Capture the cell that displays the provided text and extract its [X, Y] central coordinate. 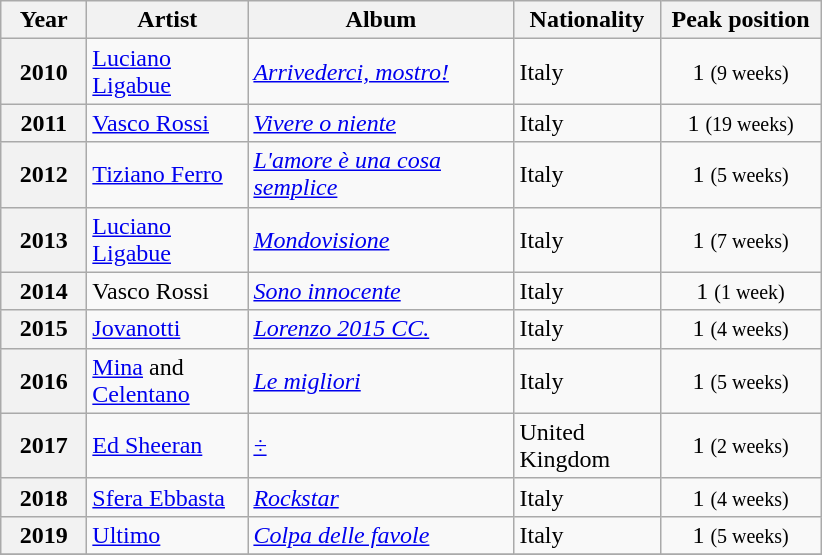
Tiziano Ferro [168, 174]
Jovanotti [168, 329]
2015 [44, 329]
2010 [44, 72]
Artist [168, 20]
2013 [44, 240]
Mondovisione [381, 240]
1 (2 weeks) [740, 446]
Arrivederci, mostro! [381, 72]
Rockstar [381, 497]
1 (9 weeks) [740, 72]
United Kingdom [587, 446]
Colpa delle favole [381, 535]
Vivere o niente [381, 123]
2016 [44, 380]
1 (7 weeks) [740, 240]
Nationality [587, 20]
2012 [44, 174]
Ed Sheeran [168, 446]
L'amore è una cosa semplice [381, 174]
Sfera Ebbasta [168, 497]
2018 [44, 497]
÷ [381, 446]
Sono innocente [381, 291]
2017 [44, 446]
2011 [44, 123]
2019 [44, 535]
Lorenzo 2015 CC. [381, 329]
Mina and Celentano [168, 380]
Ultimo [168, 535]
1 (19 weeks) [740, 123]
Year [44, 20]
Peak position [740, 20]
Album [381, 20]
1 (1 week) [740, 291]
2014 [44, 291]
Le migliori [381, 380]
